Return (X, Y) of the center of cell containing provided text 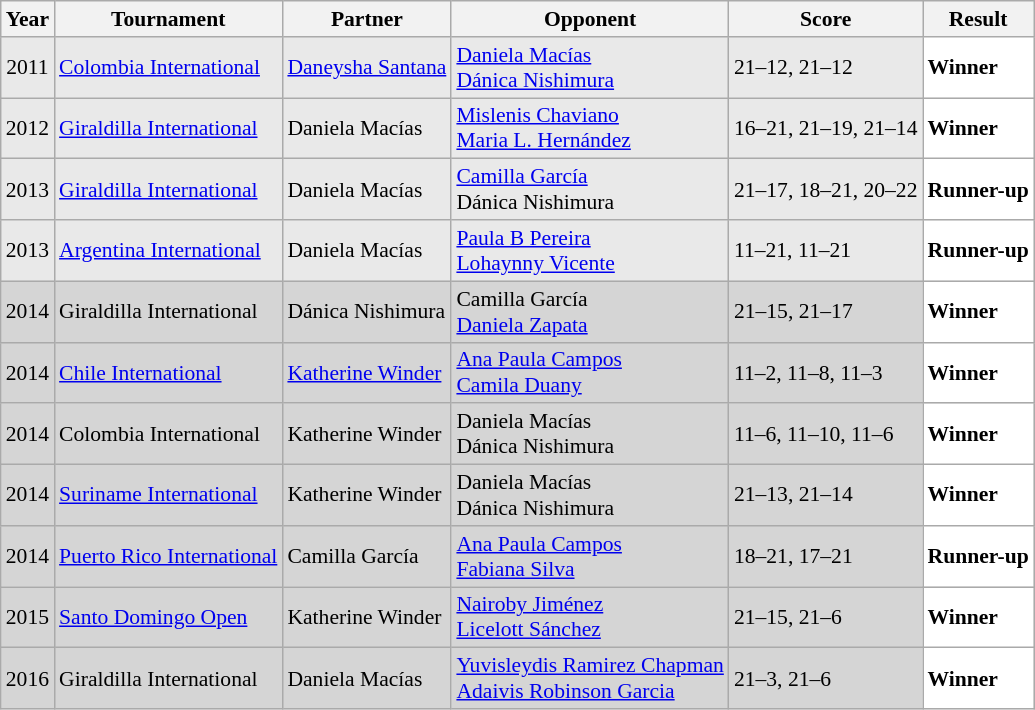
Yuvisleydis Ramirez Chapman Adaivis Robinson Garcia (590, 678)
Puerto Rico International (168, 556)
Result (978, 19)
Partner (366, 19)
Ana Paula Campos Camila Duany (590, 372)
21–13, 21–14 (826, 496)
2011 (28, 68)
Opponent (590, 19)
2016 (28, 678)
Ana Paula Campos Fabiana Silva (590, 556)
21–15, 21–17 (826, 312)
Mislenis Chaviano Maria L. Hernández (590, 128)
Nairoby Jiménez Licelott Sánchez (590, 618)
Chile International (168, 372)
Daneysha Santana (366, 68)
Dánica Nishimura (366, 312)
Camilla García (366, 556)
Camilla García Dánica Nishimura (590, 190)
18–21, 17–21 (826, 556)
16–21, 21–19, 21–14 (826, 128)
Tournament (168, 19)
Camilla García Daniela Zapata (590, 312)
11–2, 11–8, 11–3 (826, 372)
21–12, 21–12 (826, 68)
Santo Domingo Open (168, 618)
21–15, 21–6 (826, 618)
Year (28, 19)
11–21, 11–21 (826, 250)
2015 (28, 618)
Score (826, 19)
Argentina International (168, 250)
Paula B Pereira Lohaynny Vicente (590, 250)
21–17, 18–21, 20–22 (826, 190)
21–3, 21–6 (826, 678)
2012 (28, 128)
Suriname International (168, 496)
11–6, 11–10, 11–6 (826, 434)
